Return the (x, y) coordinate for the center point of the cell that contains the specified text.  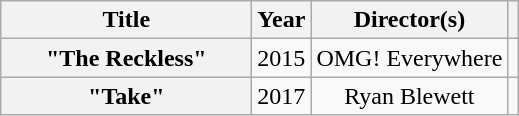
2017 (282, 96)
OMG! Everywhere (410, 58)
"Take" (126, 96)
Title (126, 20)
Ryan Blewett (410, 96)
Director(s) (410, 20)
Year (282, 20)
2015 (282, 58)
"The Reckless" (126, 58)
